Capture the cell that displays the provided text and extract its [X, Y] central coordinate. 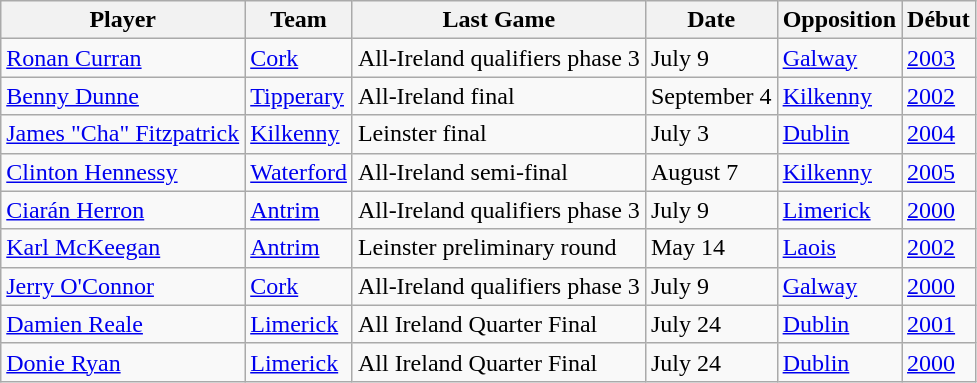
Last Game [498, 20]
Ronan Curran [123, 58]
July 3 [711, 134]
May 14 [711, 248]
Team [299, 20]
All-Ireland final [498, 96]
Laois [839, 248]
Player [123, 20]
Date [711, 20]
Début [939, 20]
Tipperary [299, 96]
Clinton Hennessy [123, 172]
Benny Dunne [123, 96]
Leinster final [498, 134]
2005 [939, 172]
September 4 [711, 96]
2001 [939, 324]
Damien Reale [123, 324]
Leinster preliminary round [498, 248]
All-Ireland semi-final [498, 172]
August 7 [711, 172]
2003 [939, 58]
Karl McKeegan [123, 248]
Opposition [839, 20]
Waterford [299, 172]
Donie Ryan [123, 362]
James "Cha" Fitzpatrick [123, 134]
Ciarán Herron [123, 210]
2004 [939, 134]
Jerry O'Connor [123, 286]
